Identify which cell holds the provided text, then report its (X, Y) central coordinate. 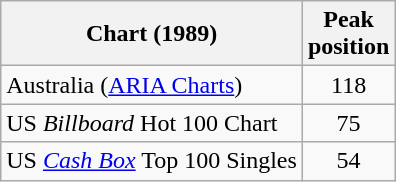
118 (348, 85)
Chart (1989) (152, 34)
US Cash Box Top 100 Singles (152, 161)
75 (348, 123)
US Billboard Hot 100 Chart (152, 123)
54 (348, 161)
Australia (ARIA Charts) (152, 85)
Peakposition (348, 34)
